Find where the given text appears and provide that cell's center as (x, y) coordinate. 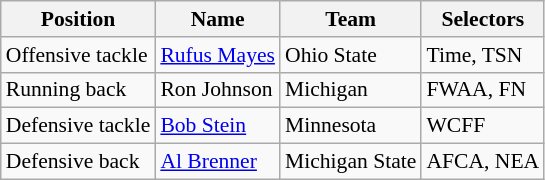
Offensive tackle (78, 55)
Michigan State (350, 162)
Ron Johnson (218, 90)
Position (78, 19)
FWAA, FN (482, 90)
Name (218, 19)
Minnesota (350, 126)
Bob Stein (218, 126)
Defensive tackle (78, 126)
Running back (78, 90)
Al Brenner (218, 162)
WCFF (482, 126)
Selectors (482, 19)
AFCA, NEA (482, 162)
Rufus Mayes (218, 55)
Michigan (350, 90)
Team (350, 19)
Time, TSN (482, 55)
Ohio State (350, 55)
Defensive back (78, 162)
